Return (X, Y) of the center of cell containing provided text 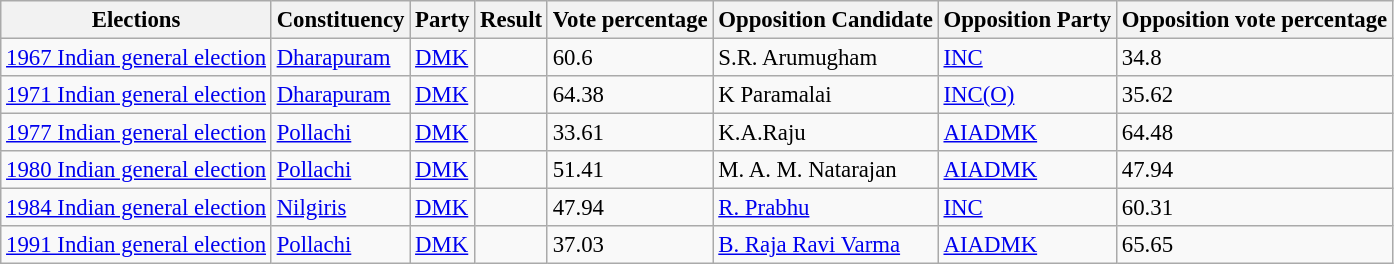
60.31 (1254, 208)
1977 Indian general election (136, 133)
64.38 (630, 95)
INC(O) (1027, 95)
K.A.Raju (826, 133)
60.6 (630, 58)
33.61 (630, 133)
Result (512, 20)
Party (442, 20)
Nilgiris (340, 208)
M. A. M. Natarajan (826, 170)
S.R. Arumugham (826, 58)
B. Raja Ravi Varma (826, 245)
Opposition vote percentage (1254, 20)
1991 Indian general election (136, 245)
Constituency (340, 20)
64.48 (1254, 133)
35.62 (1254, 95)
34.8 (1254, 58)
R. Prabhu (826, 208)
37.03 (630, 245)
Vote percentage (630, 20)
1971 Indian general election (136, 95)
K Paramalai (826, 95)
1980 Indian general election (136, 170)
1967 Indian general election (136, 58)
Elections (136, 20)
51.41 (630, 170)
Opposition Party (1027, 20)
1984 Indian general election (136, 208)
Opposition Candidate (826, 20)
65.65 (1254, 245)
